Locate the cell with the specified text and output its (x, y) center coordinate. 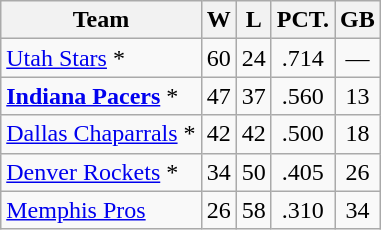
.714 (302, 58)
Utah Stars * (101, 58)
Memphis Pros (101, 210)
L (254, 20)
24 (254, 58)
37 (254, 96)
PCT. (302, 20)
— (357, 58)
13 (357, 96)
GB (357, 20)
Dallas Chaparrals * (101, 134)
.560 (302, 96)
.405 (302, 172)
60 (218, 58)
.500 (302, 134)
Indiana Pacers * (101, 96)
58 (254, 210)
Team (101, 20)
47 (218, 96)
Denver Rockets * (101, 172)
W (218, 20)
18 (357, 134)
.310 (302, 210)
50 (254, 172)
